For the text-containing cell, return its midpoint in (x, y) coordinate format. 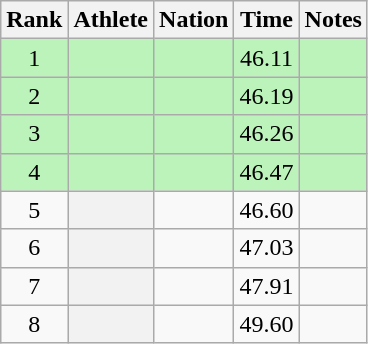
Notes (333, 20)
6 (34, 248)
49.60 (266, 324)
Rank (34, 20)
4 (34, 172)
1 (34, 58)
47.03 (266, 248)
46.47 (266, 172)
46.26 (266, 134)
46.19 (266, 96)
2 (34, 96)
Time (266, 20)
46.60 (266, 210)
47.91 (266, 286)
Athlete (111, 20)
5 (34, 210)
Nation (194, 20)
8 (34, 324)
3 (34, 134)
46.11 (266, 58)
7 (34, 286)
